Output the [x, y] coordinate of the center of the cell containing the given text.  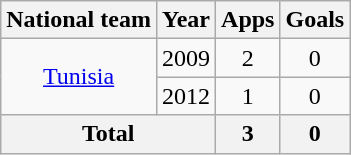
1 [248, 96]
National team [79, 20]
2009 [186, 58]
Total [108, 134]
Year [186, 20]
3 [248, 134]
Tunisia [79, 77]
2 [248, 58]
Apps [248, 20]
Goals [315, 20]
2012 [186, 96]
